Pinpoint the cell where the given text exists, returning its [X, Y] midpoint coordinate. 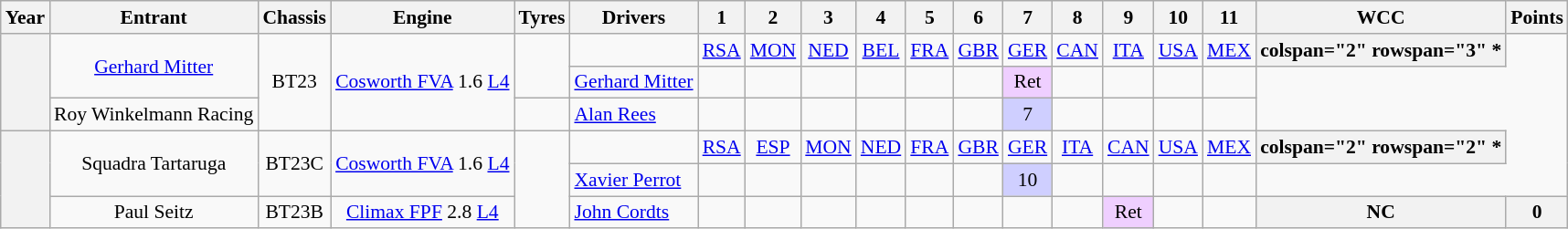
Paul Seitz [154, 213]
Xavier Perrot [633, 180]
Tyres [543, 17]
2 [773, 17]
Roy Winkelmann Racing [154, 115]
BT23 [294, 82]
BT23C [294, 164]
11 [1229, 17]
1 [722, 17]
Climax FPF 2.8 L4 [422, 213]
5 [929, 17]
Squadra Tartaruga [154, 164]
ESP [773, 148]
Alan Rees [633, 115]
0 [1537, 213]
BEL [881, 50]
NC [1381, 213]
3 [828, 17]
8 [1077, 17]
John Cordts [633, 213]
Entrant [154, 17]
4 [881, 17]
colspan="2" rowspan="2" * [1381, 148]
Year [26, 17]
BT23B [294, 213]
Engine [422, 17]
9 [1128, 17]
Chassis [294, 17]
Drivers [633, 17]
6 [978, 17]
WCC [1381, 17]
Points [1537, 17]
colspan="2" rowspan="3" * [1381, 50]
